Locate the cell with the specified text and output its [X, Y] center coordinate. 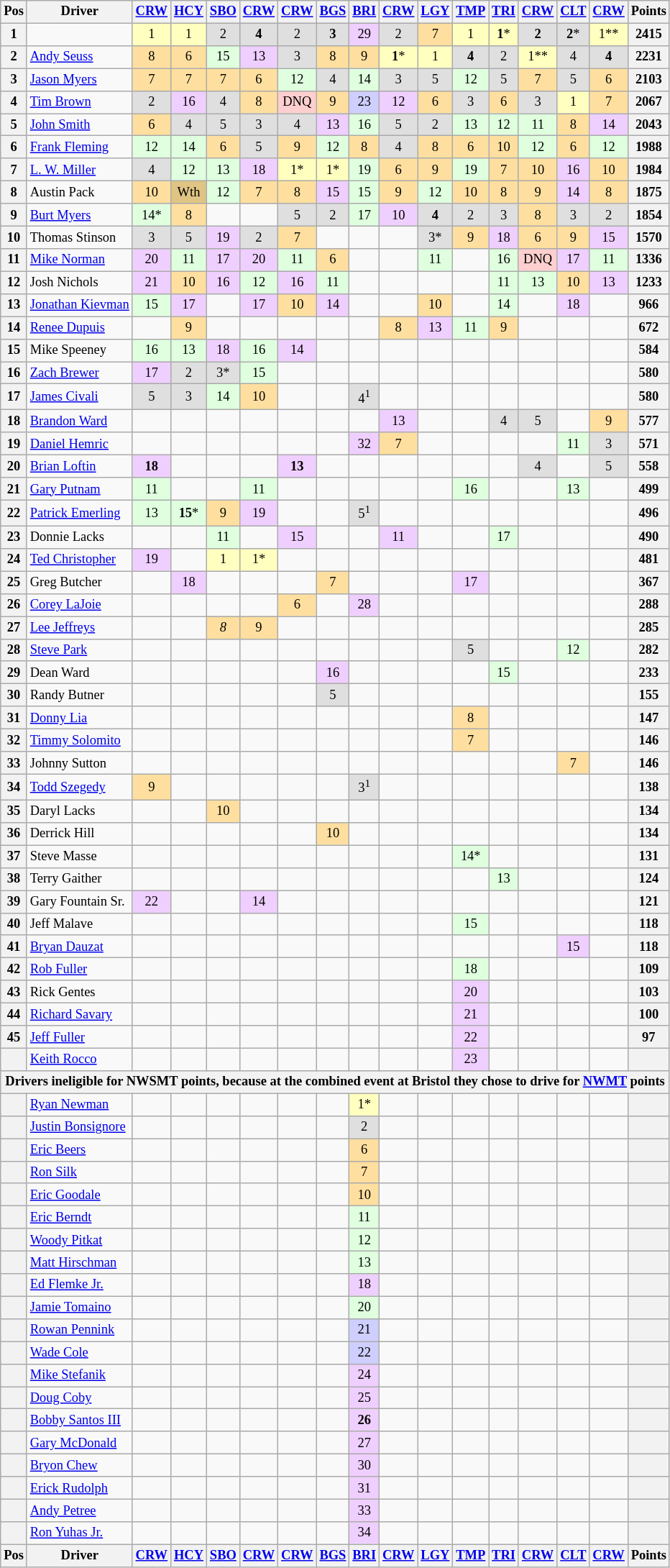
Randy Butner [79, 695]
100 [648, 1014]
Eric Beers [79, 1149]
35 [14, 811]
Jamie Tomaino [79, 1308]
Donnie Lacks [79, 538]
1854 [648, 214]
Ed Flemke Jr. [79, 1285]
97 [648, 1037]
Burt Myers [79, 214]
672 [648, 328]
Bryan Dauzat [79, 947]
2415 [648, 35]
Ron Yuhas Jr. [79, 1533]
43 [14, 991]
Gary McDonald [79, 1443]
577 [648, 421]
Jeff Fuller [79, 1037]
Richard Savary [79, 1014]
1570 [648, 237]
1988 [648, 147]
Mike Speeney [79, 350]
Dean Ward [79, 673]
138 [648, 788]
Derrick Hill [79, 834]
Patrick Emerling [79, 514]
Mike Norman [79, 260]
Matt Hirschman [79, 1263]
Timmy Solomito [79, 741]
Wth [189, 193]
Austin Pack [79, 193]
1336 [648, 260]
103 [648, 991]
Greg Butcher [79, 583]
42 [14, 970]
2103 [648, 79]
40 [14, 924]
1875 [648, 193]
51 [364, 514]
Erick Rudolph [79, 1487]
James Civali [79, 397]
Corey LaJoie [79, 606]
147 [648, 718]
Mike Stefanik [79, 1375]
36 [14, 834]
Ted Christopher [79, 560]
Gary Fountain Sr. [79, 902]
Woody Pitkat [79, 1240]
Rick Gentes [79, 991]
39 [14, 902]
Daniel Hemric [79, 445]
38 [14, 879]
Johnny Sutton [79, 762]
Lee Jeffreys [79, 627]
490 [648, 538]
2067 [648, 102]
109 [648, 970]
Daryl Lacks [79, 811]
L. W. Miller [79, 170]
Josh Nichols [79, 282]
124 [648, 879]
Andy Petree [79, 1510]
367 [648, 583]
45 [14, 1037]
15* [189, 514]
Rob Fuller [79, 970]
Drivers ineligible for NWSMT points, because at the combined event at Bristol they chose to drive for NWMT points [335, 1082]
Zach Brewer [79, 373]
Gary Putnam [79, 489]
Andy Seuss [79, 58]
Brandon Ward [79, 421]
Steve Masse [79, 856]
Donny Lia [79, 718]
2043 [648, 125]
Eric Berndt [79, 1217]
Ron Silk [79, 1172]
2* [574, 35]
Jeff Malave [79, 924]
288 [648, 606]
499 [648, 489]
Todd Szegedy [79, 788]
John Smith [79, 125]
155 [648, 695]
Jonathan Kievman [79, 305]
282 [648, 650]
Bryon Chew [79, 1466]
Wade Cole [79, 1352]
Terry Gaither [79, 879]
2231 [648, 58]
Doug Coby [79, 1398]
121 [648, 902]
Renee Dupuis [79, 328]
44 [14, 1014]
Tim Brown [79, 102]
Eric Goodale [79, 1195]
966 [648, 305]
584 [648, 350]
Ryan Newman [79, 1105]
Rowan Pennink [79, 1331]
Bobby Santos III [79, 1420]
37 [14, 856]
285 [648, 627]
571 [648, 445]
Keith Rocco [79, 1060]
Frank Fleming [79, 147]
131 [648, 856]
Jason Myers [79, 79]
Justin Bonsignore [79, 1128]
481 [648, 560]
Brian Loftin [79, 466]
Steve Park [79, 650]
233 [648, 673]
496 [648, 514]
1233 [648, 282]
558 [648, 466]
1984 [648, 170]
Thomas Stinson [79, 237]
